Find where the given text appears and provide that cell's center as (X, Y) coordinate. 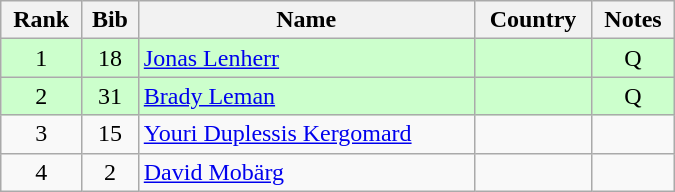
1 (42, 58)
18 (110, 58)
Jonas Lenherr (306, 58)
Brady Leman (306, 96)
Name (306, 20)
Country (533, 20)
Bib (110, 20)
3 (42, 134)
Youri Duplessis Kergomard (306, 134)
31 (110, 96)
15 (110, 134)
4 (42, 172)
David Mobärg (306, 172)
Notes (633, 20)
Rank (42, 20)
